Search for the cell housing the specified text and yield its (X, Y) center coordinate. 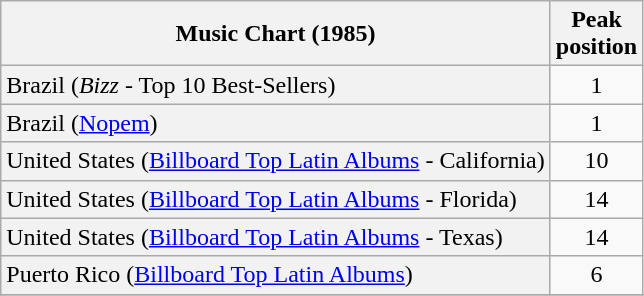
6 (596, 275)
Brazil (Bizz - Top 10 Best-Sellers) (276, 85)
Puerto Rico (Billboard Top Latin Albums) (276, 275)
United States (Billboard Top Latin Albums - Texas) (276, 237)
Peakposition (596, 34)
United States (Billboard Top Latin Albums - California) (276, 161)
Brazil (Nopem) (276, 123)
United States (Billboard Top Latin Albums - Florida) (276, 199)
10 (596, 161)
Music Chart (1985) (276, 34)
